Capture the cell that displays the provided text and extract its (X, Y) central coordinate. 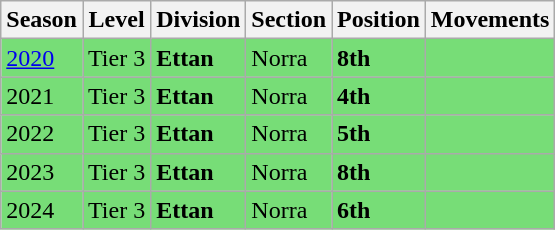
2023 (42, 172)
Section (289, 20)
Season (42, 20)
Position (379, 20)
5th (379, 134)
2021 (42, 96)
2022 (42, 134)
6th (379, 210)
Level (116, 20)
Movements (490, 20)
2020 (42, 58)
4th (379, 96)
Division (198, 20)
2024 (42, 210)
